Provide the (X, Y) coordinate of the cell's center where the given text is located.  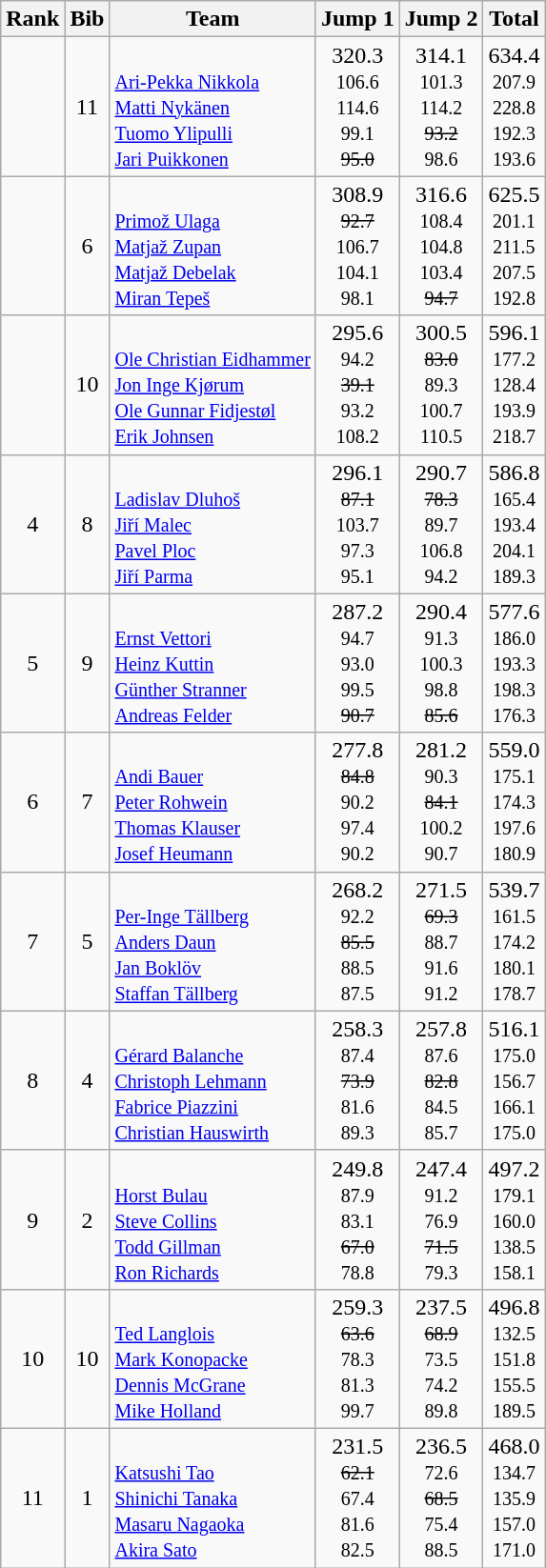
539.7 161.5 174.2 180.1 178.7 (515, 941)
268.2 92.2 85.5 88.5 87.5 (357, 941)
314.1 101.3 114.2 93.2 98.6 (441, 107)
259.3 63.6 78.3 81.3 99.7 (357, 1358)
308.9 92.7 106.7 104.1 98.1 (357, 246)
237.5 68.9 73.5 74.2 89.8 (441, 1358)
596.1 177.2 128.4 193.9 218.7 (515, 385)
Horst Bulau Steve Collins Todd Gillman Ron Richards (212, 1219)
Total (515, 19)
577.6 186.0 193.3 198.3 176.3 (515, 663)
281.2 90.3 84.1 100.2 90.7 (441, 802)
516.1 175.0 156.7 166.1 175.0 (515, 1080)
496.8 132.5 151.8 155.5 189.5 (515, 1358)
257.8 87.6 82.8 84.5 85.7 (441, 1080)
Ernst Vettori Heinz Kuttin Günther Stranner Andreas Felder (212, 663)
Katsushi Tao Shinichi Tanaka Masaru Nagaoka Akira Sato (212, 1498)
258.3 87.4 73.9 81.6 89.3 (357, 1080)
320.3 106.6 114.6 99.1 95.0 (357, 107)
277.8 84.8 90.2 97.4 90.2 (357, 802)
Ari-Pekka Nikkola Matti Nykänen Tuomo Ylipulli Jari Puikkonen (212, 107)
Primož Ulaga Matjaž Zupan Matjaž Debelak Miran Tepeš (212, 246)
559.0 175.1 174.3 197.6 180.9 (515, 802)
231.5 62.1 67.4 81.6 82.5 (357, 1498)
Jump 1 (357, 19)
Andi Bauer Peter Rohwein Thomas Klauser Josef Heumann (212, 802)
287.2 94.7 93.0 99.5 90.7 (357, 663)
295.6 94.2 39.1 93.2 108.2 (357, 385)
Ladislav Dluhoš Jiří Malec Pavel Ploc Jiří Parma (212, 524)
290.4 91.3 100.3 98.8 85.6 (441, 663)
Rank (32, 19)
497.2 179.1 160.0 138.5 158.1 (515, 1219)
290.7 78.3 89.7 106.8 94.2 (441, 524)
Bib (88, 19)
247.4 91.2 76.9 71.5 79.3 (441, 1219)
625.5 201.1 211.5 207.5 192.8 (515, 246)
Team (212, 19)
Jump 2 (441, 19)
Ole Christian Eidhammer Jon Inge Kjørum Ole Gunnar Fidjestøl Erik Johnsen (212, 385)
300.5 83.0 89.3 100.7 110.5 (441, 385)
1 (88, 1498)
Ted Langlois Mark Konopacke Dennis McGrane Mike Holland (212, 1358)
586.8 165.4 193.4 204.1 189.3 (515, 524)
271.5 69.3 88.7 91.6 91.2 (441, 941)
Gérard Balanche Christoph Lehmann Fabrice Piazzini Christian Hauswirth (212, 1080)
296.1 87.1 103.7 97.3 95.1 (357, 524)
2 (88, 1219)
316.6 108.4 104.8 103.4 94.7 (441, 246)
249.8 87.9 83.1 67.0 78.8 (357, 1219)
236.5 72.6 68.5 75.4 88.5 (441, 1498)
Per-Inge Tällberg Anders Daun Jan Boklöv Staffan Tällberg (212, 941)
468.0 134.7 135.9 157.0 171.0 (515, 1498)
634.4 207.9 228.8 192.3 193.6 (515, 107)
